Search for the cell housing the specified text and yield its [X, Y] center coordinate. 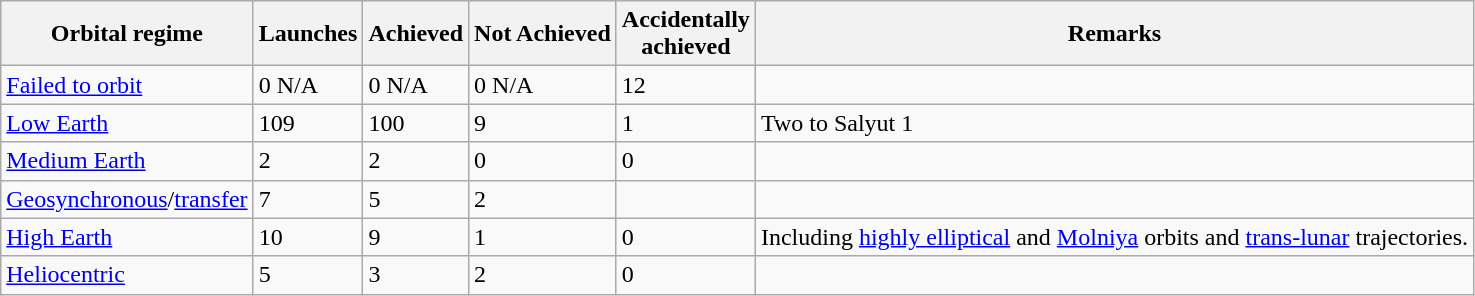
100 [416, 123]
Failed to orbit [127, 85]
7 [308, 199]
Remarks [1114, 34]
Not Achieved [543, 34]
12 [686, 85]
Orbital regime [127, 34]
109 [308, 123]
High Earth [127, 237]
Heliocentric [127, 275]
Medium Earth [127, 161]
10 [308, 237]
Achieved [416, 34]
Including highly elliptical and Molniya orbits and trans-lunar trajectories. [1114, 237]
Low Earth [127, 123]
Accidentallyachieved [686, 34]
Geosynchronous/transfer [127, 199]
Two to Salyut 1 [1114, 123]
3 [416, 275]
Launches [308, 34]
